Provide the (X, Y) coordinate of the cell's center where the given text is located.  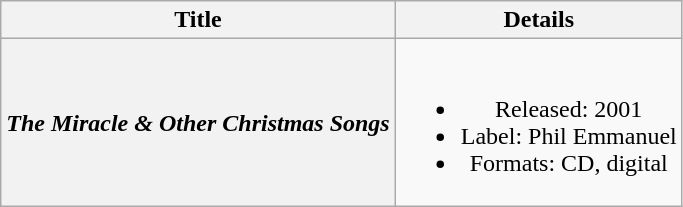
Released: 2001Label: Phil EmmanuelFormats: CD, digital (538, 122)
The Miracle & Other Christmas Songs (198, 122)
Title (198, 20)
Details (538, 20)
